For the text-containing cell, return its midpoint in (X, Y) coordinate format. 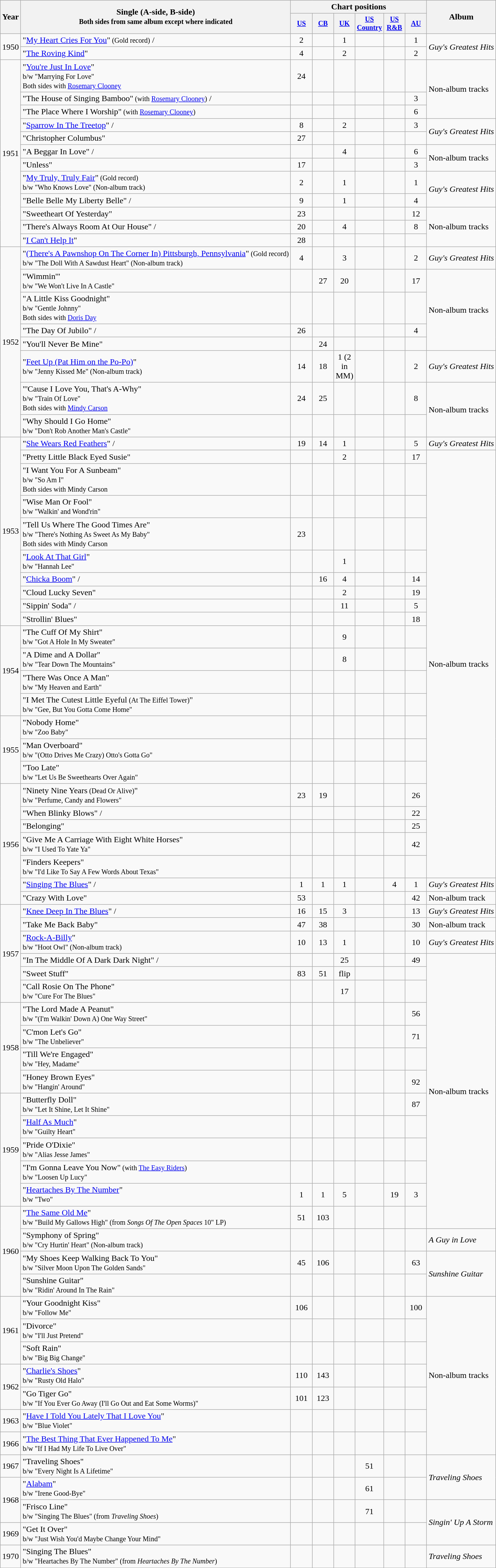
AU (416, 24)
CB (323, 24)
"Tell Us Where The Good Times Are"b/w "There's Nothing As Sweet As My Baby"Both sides with Mindy Carson (156, 534)
"Go Tiger Go"b/w "If You Ever Go Away (I'll Go Out and Eat Some Worms)" (156, 1398)
"Half As Much"b/w "Guilty Heart" (156, 1127)
"When Blinky Blows" / (156, 813)
"Feet Up (Pat Him on the Po-Po)"b/w "Jenny Kissed Me" (Non-album track) (156, 366)
"Your Goodnight Kiss"b/w "Follow Me" (156, 1308)
56 (416, 1014)
"Till We're Engaged"b/w "Hey, Madame" (156, 1059)
"Chicka Boom" / (156, 579)
11 (345, 606)
"Strollin' Blues" (156, 619)
"Charlie's Shoes"b/w "Rusty Old Halo" (156, 1376)
"Finders Keepers"b/w "I'd Like To Say A Few Words About Texas" (156, 867)
"My Heart Cries For You" (Gold record) / (156, 40)
"Sweet Stuff" (156, 973)
101 (301, 1398)
143 (323, 1376)
"In The Middle Of A Dark Dark Night" / (156, 960)
63 (416, 1263)
"You'll Never Be Mine" (156, 344)
"Wise Man Or Fool"b/w "Walkin' and Wond'rin" (156, 507)
"'Cause I Love You, That's A-Why"b/w "Train Of Love"Both sides with Mindy Carson (156, 399)
49 (416, 960)
"Alabam"b/w "Irene Good-Bye" (156, 1488)
1969 (10, 1534)
"The Same Old Me"b/w "Build My Gallows High" (from Songs Of The Open Spaces 10" LP) (156, 1217)
Year (10, 17)
"C'mon Let's Go"b/w "The Unbeliever" (156, 1037)
87 (416, 1104)
"Nobody Home"b/w "Zoo Baby" (156, 728)
100 (416, 1308)
"A Dime and A Dollar"b/w "Tear Down The Mountains" (156, 659)
"Sippin' Soda" / (156, 606)
"Frisco Line"b/w "Singing The Blues" (from Traveling Shoes) (156, 1511)
"There's Always Room At Our House" / (156, 227)
38 (323, 924)
Singin' Up A Storm (461, 1522)
"Symphony of Spring"b/w "Cry Hurtin' Heart" (Non-album track) (156, 1240)
"The Place Where I Worship" (with Rosemary Clooney) (156, 112)
Sunshine Guitar (461, 1274)
15 (323, 911)
110 (301, 1376)
"Christopher Columbus" (156, 138)
"Too Late"b/w "Let Us Be Sweethearts Over Again" (156, 773)
"Pride O'Dixie"b/w "Alias Jesse James" (156, 1149)
22 (416, 813)
"Honey Brown Eyes"b/w "Hangin' Around" (156, 1082)
"A Beggar In Love" / (156, 151)
"Soft Rain"b/w "Big Big Change" (156, 1353)
1958 (10, 1048)
"You're Just In Love"b/w "Marrying For Love"Both sides with Rosemary Clooney (156, 76)
"Cloud Lucky Seven" (156, 592)
"The Roving Kind" (156, 53)
"The House of Singing Bamboo" (with Rosemary Clooney) / (156, 98)
"Look At That Girl"b/w "Hannah Lee" (156, 561)
"Sweetheart Of Yesterday" (156, 214)
45 (301, 1263)
1966 (10, 1443)
1962 (10, 1387)
"Ninety Nine Years (Dead Or Alive)"b/w "Perfume, Candy and Flowers" (156, 795)
"(There's A Pawnshop On The Corner In) Pittsburgh, Pennsylvania" (Gold record)b/w "The Doll With A Sawdust Heart" (Non-album track) (156, 258)
30 (416, 924)
12 (416, 214)
"The Lord Made A Peanut"b/w "(I'm Walkin' Down A) One Way Street" (156, 1014)
"Man Overboard"b/w "(Otto Drives Me Crazy) Otto's Gotta Go" (156, 750)
"Sunshine Guitar"b/w "Ridin' Around In The Rain" (156, 1285)
1961 (10, 1330)
123 (323, 1398)
1951 (10, 153)
1968 (10, 1500)
"Crazy With Love" (156, 898)
1957 (10, 953)
"Belle Belle My Liberty Belle" / (156, 200)
Single (A-side, B-side)Both sides from same album except where indicated (156, 17)
"There Was Once A Man"b/w "My Heaven and Earth" (156, 682)
Chart positions (359, 7)
"Take Me Back Baby" (156, 924)
"Heartaches By The Number"b/w "Two" (156, 1195)
"Give Me A Carriage With Eight White Horses"b/w "I Used To Yate Ya" (156, 844)
1970 (10, 1557)
83 (301, 973)
53 (301, 898)
1960 (10, 1251)
"I Want You For A Sunbeam"b/w "So Am I"Both sides with Mindy Carson (156, 479)
"Divorce"b/w "I'll Just Pretend" (156, 1330)
"Why Should I Go Home"b/w "Don't Rob Another Man's Castle" (156, 426)
"Belonging" (156, 826)
1954 (10, 671)
"Call Rosie On The Phone"b/w "Cure For The Blues" (156, 991)
1 (2 in MM) (345, 366)
1956 (10, 844)
61 (370, 1488)
"Rock-A-Billy"b/w "Hoot Owl" (Non-album track) (156, 942)
A Guy in Love (461, 1240)
flip (345, 973)
1953 (10, 532)
103 (323, 1217)
"Have I Told You Lately That I Love You"b/w "Blue Violet" (156, 1421)
"The Cuff Of My Shirt"b/w "Got A Hole In My Sweater" (156, 637)
1963 (10, 1421)
"Singing The Blues" / (156, 885)
USR&B (394, 24)
"Sparrow In The Treetop" / (156, 125)
"Pretty Little Black Eyed Susie" (156, 457)
"Traveling Shoes"b/w "Every Night Is A Lifetime" (156, 1466)
"My Truly, Truly Fair" (Gold record)b/w "Who Knows Love" (Non-album track) (156, 183)
"Unless" (156, 165)
1955 (10, 750)
1959 (10, 1149)
"The Best Thing That Ever Happened To Me"b/w "If I Had My Life To Live Over" (156, 1443)
"My Shoes Keep Walking Back To You"b/w "Silver Moon Upon The Golden Sands" (156, 1263)
"Knee Deep In The Blues" / (156, 911)
1967 (10, 1466)
"A Little Kiss Goodnight"b/w "Gentle Johnny"Both sides with Doris Day (156, 308)
1952 (10, 342)
"I Can't Help It" (156, 240)
"The Day Of Jubilo" / (156, 330)
"Wimmin'"b/w "We Won't Live In A Castle" (156, 281)
"Butterfly Doll"b/w "Let It Shine, Let It Shine" (156, 1104)
47 (301, 924)
"I'm Gonna Leave You Now" (with The Easy Riders)b/w "Loosen Up Lucy" (156, 1172)
"I Met The Cutest Little Eyeful (At The Eiffel Tower)"b/w "Gee, But You Gotta Come Home" (156, 705)
1950 (10, 47)
"Get It Over"b/w "Just Wish You'd Maybe Change Your Mind" (156, 1534)
US (301, 24)
28 (301, 240)
"Singing The Blues"b/w "Heartaches By The Number" (from Heartaches By The Number) (156, 1557)
Album (461, 17)
US Country (370, 24)
"She Wears Red Feathers" / (156, 444)
92 (416, 1082)
UK (345, 24)
